For the text-containing cell, return its midpoint in [x, y] coordinate format. 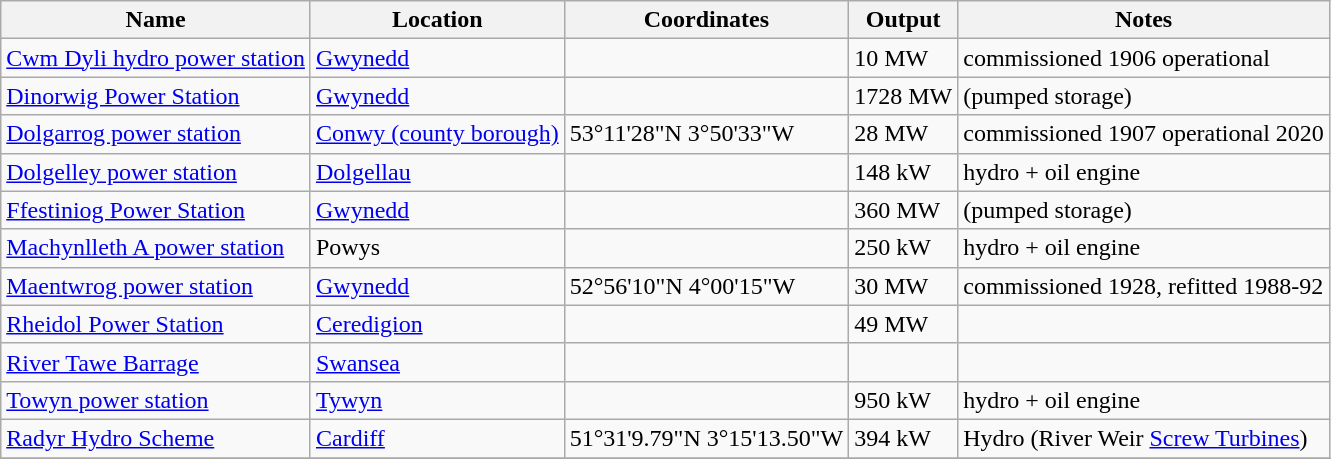
1728 MW [904, 96]
30 MW [904, 286]
Radyr Hydro Scheme [156, 438]
Towyn power station [156, 400]
Rheidol Power Station [156, 324]
52°56'10"N 4°00'15"W [706, 286]
53°11'28"N 3°50'33"W [706, 134]
28 MW [904, 134]
148 kW [904, 172]
Ceredigion [437, 324]
Name [156, 20]
Swansea [437, 362]
commissioned 1907 operational 2020 [1144, 134]
commissioned 1906 operational [1144, 58]
51°31'9.79"N 3°15'13.50"W [706, 438]
Dolgellau [437, 172]
Conwy (county borough) [437, 134]
360 MW [904, 210]
Tywyn [437, 400]
Location [437, 20]
River Tawe Barrage [156, 362]
Cardiff [437, 438]
Hydro (River Weir Screw Turbines) [1144, 438]
commissioned 1928, refitted 1988-92 [1144, 286]
Ffestiniog Power Station [156, 210]
10 MW [904, 58]
Dolgelley power station [156, 172]
Cwm Dyli hydro power station [156, 58]
Output [904, 20]
950 kW [904, 400]
Machynlleth A power station [156, 248]
Notes [1144, 20]
394 kW [904, 438]
Maentwrog power station [156, 286]
Coordinates [706, 20]
Dinorwig Power Station [156, 96]
Powys [437, 248]
49 MW [904, 324]
250 kW [904, 248]
Dolgarrog power station [156, 134]
